Provide the (x, y) coordinate of the cell's center where the given text is located.  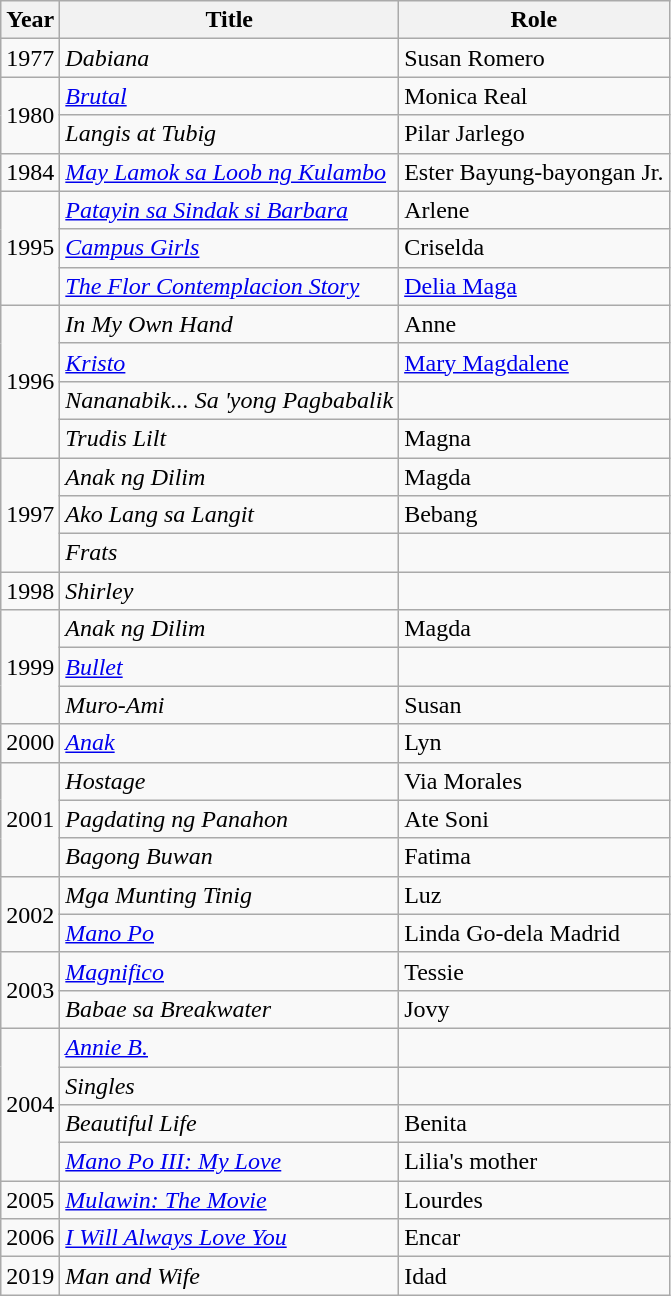
Susan (534, 705)
Ako Lang sa Langit (230, 515)
1996 (30, 381)
Jovy (534, 1009)
2019 (30, 1276)
1977 (30, 58)
Hostage (230, 781)
2002 (30, 914)
I Will Always Love You (230, 1238)
1980 (30, 115)
May Lamok sa Loob ng Kulambo (230, 172)
2003 (30, 990)
Frats (230, 553)
Ate Soni (534, 819)
Mano Po (230, 933)
Brutal (230, 96)
Criselda (534, 248)
The Flor Contemplacion Story (230, 286)
Pilar Jarlego (534, 134)
Magna (534, 438)
Susan Romero (534, 58)
Fatima (534, 857)
Trudis Lilt (230, 438)
Patayin sa Sindak si Barbara (230, 210)
Year (30, 20)
Magnifico (230, 971)
Luz (534, 895)
Linda Go-dela Madrid (534, 933)
Anak (230, 743)
Babae sa Breakwater (230, 1009)
1998 (30, 591)
Man and Wife (230, 1276)
Role (534, 20)
1984 (30, 172)
Via Morales (534, 781)
Muro-Ami (230, 705)
2000 (30, 743)
Bullet (230, 667)
Mga Munting Tinig (230, 895)
Anne (534, 324)
1997 (30, 515)
Beautiful Life (230, 1124)
Campus Girls (230, 248)
Mulawin: The Movie (230, 1200)
Pagdating ng Panahon (230, 819)
In My Own Hand (230, 324)
Mano Po III: My Love (230, 1162)
Lourdes (534, 1200)
2001 (30, 819)
1999 (30, 667)
Langis at Tubig (230, 134)
Bagong Buwan (230, 857)
Encar (534, 1238)
2006 (30, 1238)
Title (230, 20)
Delia Maga (534, 286)
1995 (30, 248)
2004 (30, 1104)
Lilia's mother (534, 1162)
Arlene (534, 210)
Tessie (534, 971)
Benita (534, 1124)
Bebang (534, 515)
2005 (30, 1200)
Lyn (534, 743)
Kristo (230, 362)
Shirley (230, 591)
Annie B. (230, 1047)
Monica Real (534, 96)
Idad (534, 1276)
Singles (230, 1085)
Nananabik... Sa 'yong Pagbabalik (230, 400)
Mary Magdalene (534, 362)
Dabiana (230, 58)
Ester Bayung-bayongan Jr. (534, 172)
